Determine the [x, y] coordinate at the center of the cell enclosing the given text.  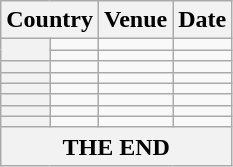
THE END [116, 146]
Country [50, 20]
Date [202, 20]
Venue [135, 20]
